From the cell containing the given text, extract its center point as (x, y) coordinate. 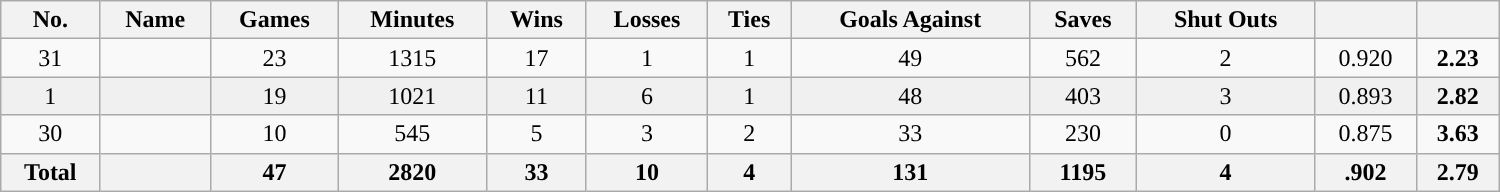
Total (50, 172)
0.893 (1366, 96)
131 (910, 172)
.902 (1366, 172)
0.920 (1366, 58)
23 (275, 58)
1021 (412, 96)
Shut Outs (1226, 20)
Losses (646, 20)
19 (275, 96)
Name (156, 20)
0 (1226, 134)
17 (536, 58)
Goals Against (910, 20)
2.79 (1458, 172)
49 (910, 58)
31 (50, 58)
3.63 (1458, 134)
Ties (750, 20)
0.875 (1366, 134)
230 (1084, 134)
1315 (412, 58)
562 (1084, 58)
11 (536, 96)
48 (910, 96)
6 (646, 96)
47 (275, 172)
5 (536, 134)
545 (412, 134)
Minutes (412, 20)
Saves (1084, 20)
2.23 (1458, 58)
1195 (1084, 172)
Wins (536, 20)
No. (50, 20)
30 (50, 134)
2.82 (1458, 96)
403 (1084, 96)
2820 (412, 172)
Games (275, 20)
